Return the [X, Y] coordinate for the center point of the cell that contains the specified text.  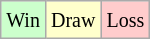
Loss [126, 20]
Win [24, 20]
Draw [72, 20]
